Detect which cell encompasses the target text, then output its [X, Y] center coordinate. 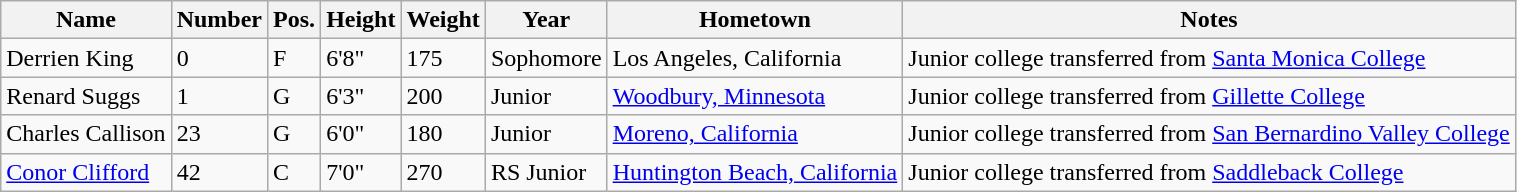
Junior college transferred from San Bernardino Valley College [1209, 134]
Derrien King [86, 58]
Conor Clifford [86, 172]
Sophomore [546, 58]
Junior college transferred from Santa Monica College [1209, 58]
Number [219, 20]
F [294, 58]
C [294, 172]
Moreno, California [755, 134]
7'0" [361, 172]
Notes [1209, 20]
Name [86, 20]
6'0" [361, 134]
Huntington Beach, California [755, 172]
200 [443, 96]
180 [443, 134]
Hometown [755, 20]
Weight [443, 20]
270 [443, 172]
Junior college transferred from Saddleback College [1209, 172]
23 [219, 134]
Los Angeles, California [755, 58]
Junior college transferred from Gillette College [1209, 96]
1 [219, 96]
175 [443, 58]
Renard Suggs [86, 96]
6'8" [361, 58]
Woodbury, Minnesota [755, 96]
Pos. [294, 20]
Year [546, 20]
RS Junior [546, 172]
0 [219, 58]
6'3" [361, 96]
42 [219, 172]
Height [361, 20]
Charles Callison [86, 134]
